Return [X, Y] of the center of cell containing provided text 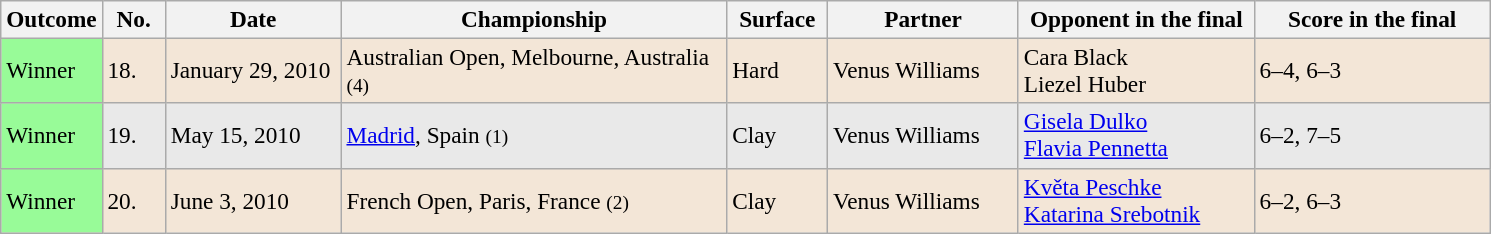
18. [134, 70]
Květa Peschke Katarina Srebotnik [1136, 200]
19. [134, 136]
Score in the final [1372, 19]
6–4, 6–3 [1372, 70]
Madrid, Spain (1) [534, 136]
Gisela Dulko Flavia Pennetta [1136, 136]
20. [134, 200]
Opponent in the final [1136, 19]
Championship [534, 19]
Date [253, 19]
January 29, 2010 [253, 70]
Outcome [52, 19]
Cara Black Liezel Huber [1136, 70]
French Open, Paris, France (2) [534, 200]
Partner [924, 19]
Hard [778, 70]
No. [134, 19]
June 3, 2010 [253, 200]
Australian Open, Melbourne, Australia (4) [534, 70]
May 15, 2010 [253, 136]
6–2, 7–5 [1372, 136]
6–2, 6–3 [1372, 200]
Surface [778, 19]
